Output the [x, y] coordinate of the center of the cell containing the given text.  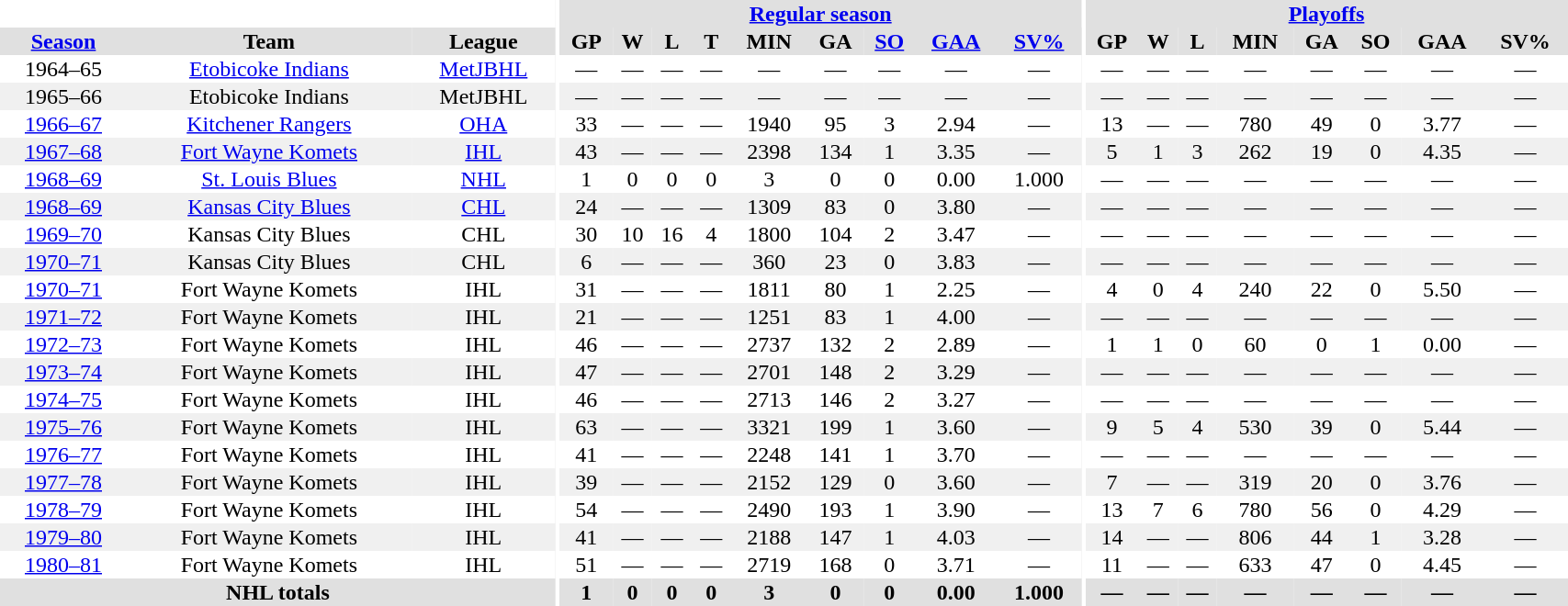
1980–81 [63, 565]
3.35 [955, 151]
2398 [770, 151]
30 [587, 234]
2.94 [955, 124]
129 [836, 482]
16 [672, 234]
3.29 [955, 372]
4.45 [1442, 565]
2713 [770, 399]
1979–80 [63, 537]
199 [836, 427]
193 [836, 510]
3.28 [1442, 537]
80 [836, 289]
95 [836, 124]
31 [587, 289]
9 [1112, 427]
146 [836, 399]
134 [836, 151]
1966–67 [63, 124]
1972–73 [63, 344]
1969–70 [63, 234]
104 [836, 234]
4.00 [955, 317]
Kitchener Rangers [269, 124]
4.29 [1442, 510]
1309 [770, 207]
1978–79 [63, 510]
2737 [770, 344]
51 [587, 565]
633 [1255, 565]
1800 [770, 234]
1973–74 [63, 372]
St. Louis Blues [269, 179]
3.47 [955, 234]
OHA [483, 124]
2719 [770, 565]
1964–65 [63, 69]
262 [1255, 151]
20 [1322, 482]
1965–66 [63, 96]
NHL totals [277, 592]
1811 [770, 289]
168 [836, 565]
1977–78 [63, 482]
Playoffs [1326, 14]
806 [1255, 537]
63 [587, 427]
1976–77 [63, 454]
1975–76 [63, 427]
4.03 [955, 537]
2188 [770, 537]
1940 [770, 124]
3.77 [1442, 124]
10 [632, 234]
2.89 [955, 344]
24 [587, 207]
319 [1255, 482]
54 [587, 510]
11 [1112, 565]
3.27 [955, 399]
21 [587, 317]
19 [1322, 151]
33 [587, 124]
3.70 [955, 454]
1251 [770, 317]
530 [1255, 427]
3.90 [955, 510]
1971–72 [63, 317]
2152 [770, 482]
T [711, 41]
240 [1255, 289]
2.25 [955, 289]
3.83 [955, 262]
1974–75 [63, 399]
3.80 [955, 207]
5.44 [1442, 427]
49 [1322, 124]
2490 [770, 510]
Season [63, 41]
3321 [770, 427]
3.76 [1442, 482]
NHL [483, 179]
1967–68 [63, 151]
360 [770, 262]
60 [1255, 344]
4.35 [1442, 151]
Team [269, 41]
22 [1322, 289]
23 [836, 262]
2248 [770, 454]
League [483, 41]
43 [587, 151]
148 [836, 372]
3.71 [955, 565]
141 [836, 454]
56 [1322, 510]
5.50 [1442, 289]
44 [1322, 537]
14 [1112, 537]
Regular season [821, 14]
2701 [770, 372]
147 [836, 537]
132 [836, 344]
